Output the (x, y) coordinate of the center of the cell containing the given text.  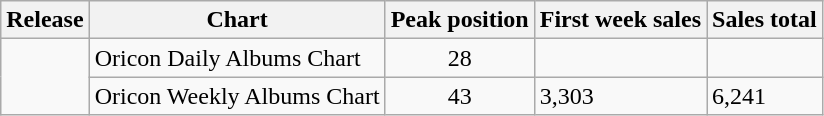
43 (460, 96)
Sales total (765, 20)
3,303 (620, 96)
28 (460, 58)
Chart (237, 20)
First week sales (620, 20)
Oricon Weekly Albums Chart (237, 96)
Oricon Daily Albums Chart (237, 58)
Release (45, 20)
Peak position (460, 20)
6,241 (765, 96)
